Search for the cell housing the specified text and yield its (x, y) center coordinate. 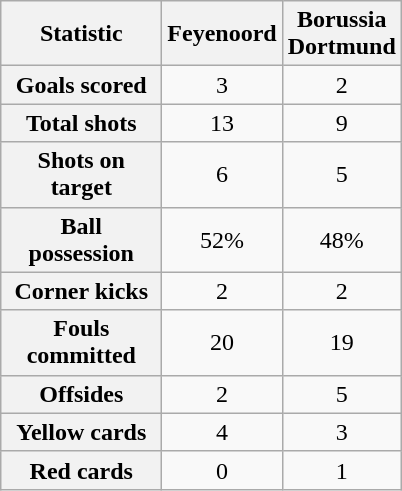
Statistic (82, 34)
6 (222, 174)
Borussia Dortmund (342, 34)
20 (222, 342)
Yellow cards (82, 432)
Offsides (82, 394)
Goals scored (82, 85)
9 (342, 123)
Ball possession (82, 240)
Total shots (82, 123)
Feyenoord (222, 34)
19 (342, 342)
Shots on target (82, 174)
1 (342, 470)
Corner kicks (82, 291)
0 (222, 470)
Fouls committed (82, 342)
4 (222, 432)
Red cards (82, 470)
48% (342, 240)
52% (222, 240)
13 (222, 123)
